Search for the cell housing the specified text and yield its (X, Y) center coordinate. 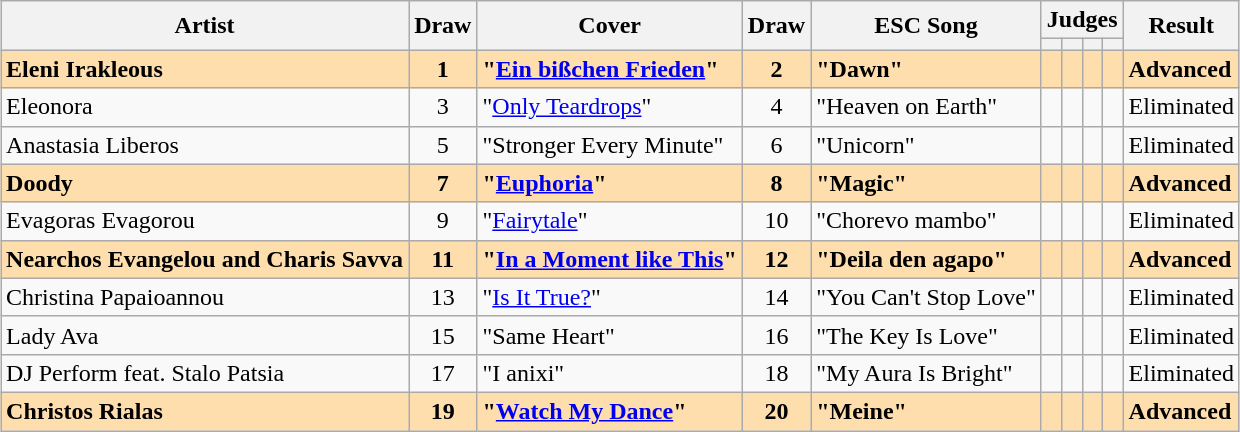
"Only Teardrops" (610, 107)
"Same Heart" (610, 335)
Result (1181, 26)
2 (776, 69)
Nearchos Evangelou and Charis Savva (205, 259)
14 (776, 297)
18 (776, 373)
6 (776, 145)
8 (776, 183)
"I anixi" (610, 373)
"You Can't Stop Love" (926, 297)
17 (443, 373)
Doody (205, 183)
"Meine" (926, 411)
9 (443, 221)
3 (443, 107)
"Dawn" (926, 69)
10 (776, 221)
Eleonora (205, 107)
13 (443, 297)
"In a Moment like This" (610, 259)
11 (443, 259)
"The Key Is Love" (926, 335)
"Ein bißchen Frieden" (610, 69)
"Stronger Every Minute" (610, 145)
"Unicorn" (926, 145)
ESC Song (926, 26)
"Magic" (926, 183)
"Deila den agapo" (926, 259)
Anastasia Liberos (205, 145)
20 (776, 411)
Lady Ava (205, 335)
15 (443, 335)
12 (776, 259)
16 (776, 335)
Cover (610, 26)
5 (443, 145)
"Chorevo mambo" (926, 221)
"Watch My Dance" (610, 411)
Judges (1082, 20)
1 (443, 69)
Eleni Irakleous (205, 69)
4 (776, 107)
Evagoras Evagorou (205, 221)
19 (443, 411)
Christos Rialas (205, 411)
"Heaven on Earth" (926, 107)
"My Aura Is Bright" (926, 373)
"Is It True?" (610, 297)
Artist (205, 26)
"Euphoria" (610, 183)
7 (443, 183)
"Fairytale" (610, 221)
DJ Perform feat. Stalo Patsia (205, 373)
Christina Papaioannou (205, 297)
